Output the (x, y) coordinate of the center of the cell containing the given text.  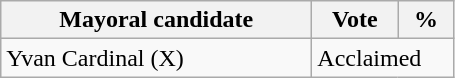
Mayoral candidate (156, 20)
% (426, 20)
Vote (355, 20)
Yvan Cardinal (X) (156, 58)
Acclaimed (383, 58)
